Pinpoint the cell where the given text exists, returning its (x, y) midpoint coordinate. 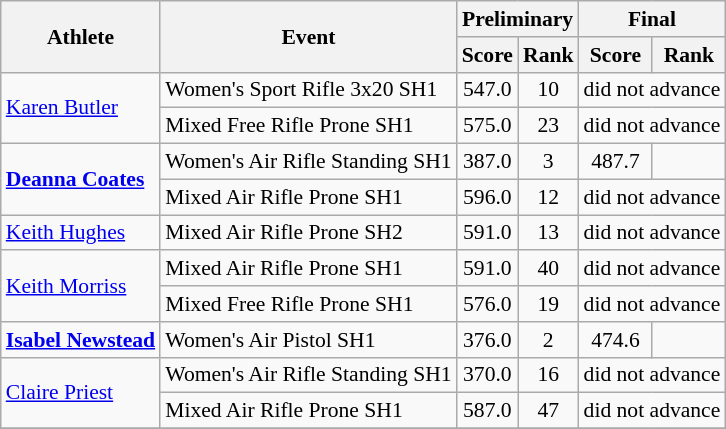
2 (548, 340)
40 (548, 269)
Keith Morriss (80, 286)
575.0 (488, 126)
47 (548, 411)
387.0 (488, 162)
Event (308, 36)
370.0 (488, 375)
Athlete (80, 36)
12 (548, 197)
376.0 (488, 340)
10 (548, 90)
587.0 (488, 411)
576.0 (488, 304)
Karen Butler (80, 108)
Final (652, 19)
Women's Sport Rifle 3x20 SH1 (308, 90)
3 (548, 162)
Isabel Newstead (80, 340)
487.7 (616, 162)
19 (548, 304)
16 (548, 375)
474.6 (616, 340)
Deanna Coates (80, 180)
Claire Priest (80, 392)
Women's Air Pistol SH1 (308, 340)
Preliminary (518, 19)
Keith Hughes (80, 233)
596.0 (488, 197)
23 (548, 126)
547.0 (488, 90)
Mixed Air Rifle Prone SH2 (308, 233)
13 (548, 233)
